Locate the cell with the specified text and output its (X, Y) center coordinate. 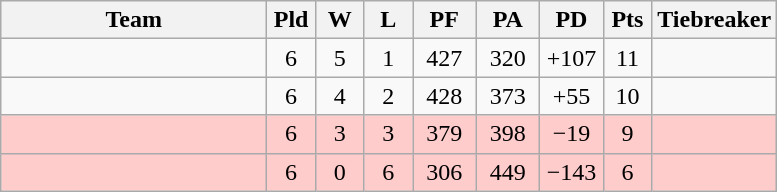
Tiebreaker (714, 20)
PD (572, 20)
320 (508, 58)
PF (444, 20)
373 (508, 96)
PA (508, 20)
Pts (628, 20)
9 (628, 134)
−19 (572, 134)
Pld (292, 20)
Team (134, 20)
10 (628, 96)
5 (340, 58)
306 (444, 172)
+55 (572, 96)
W (340, 20)
379 (444, 134)
11 (628, 58)
398 (508, 134)
449 (508, 172)
1 (388, 58)
0 (340, 172)
L (388, 20)
4 (340, 96)
427 (444, 58)
−143 (572, 172)
+107 (572, 58)
2 (388, 96)
428 (444, 96)
